Determine the [X, Y] coordinate at the center of the cell enclosing the given text.  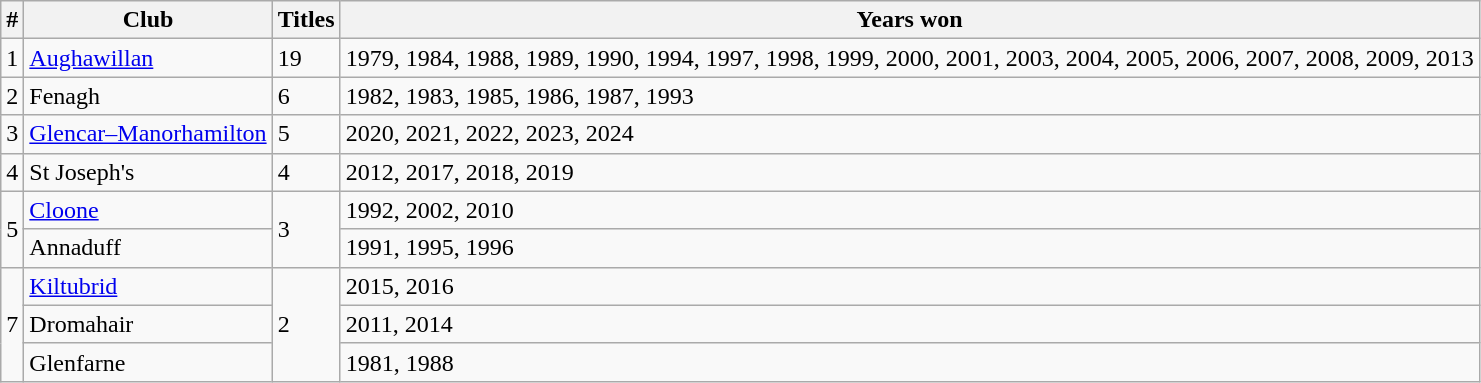
Glencar–Manorhamilton [148, 134]
1992, 2002, 2010 [910, 210]
19 [306, 58]
1991, 1995, 1996 [910, 248]
1979, 1984, 1988, 1989, 1990, 1994, 1997, 1998, 1999, 2000, 2001, 2003, 2004, 2005, 2006, 2007, 2008, 2009, 2013 [910, 58]
Years won [910, 20]
Titles [306, 20]
Club [148, 20]
Kiltubrid [148, 286]
2020, 2021, 2022, 2023, 2024 [910, 134]
1982, 1983, 1985, 1986, 1987, 1993 [910, 96]
1 [12, 58]
St Joseph's [148, 172]
Annaduff [148, 248]
2015, 2016 [910, 286]
6 [306, 96]
Dromahair [148, 324]
1981, 1988 [910, 362]
Aughawillan [148, 58]
Fenagh [148, 96]
7 [12, 324]
Glenfarne [148, 362]
Cloone [148, 210]
2012, 2017, 2018, 2019 [910, 172]
2011, 2014 [910, 324]
# [12, 20]
